Extract the [x, y] coordinate from the center of the cell holding the provided text.  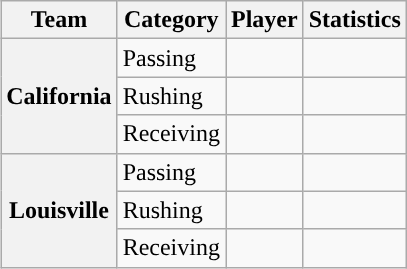
Category [171, 20]
Louisville [59, 210]
California [59, 96]
Statistics [354, 20]
Player [265, 20]
Team [59, 20]
